Pinpoint the cell where the given text exists, returning its [x, y] midpoint coordinate. 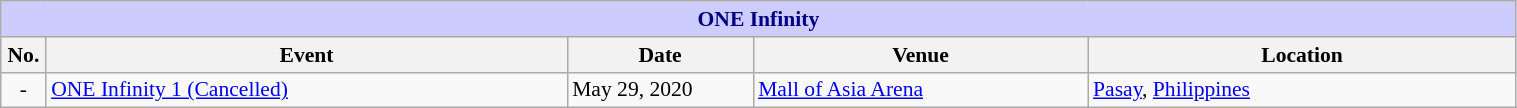
No. [24, 55]
Event [306, 55]
Mall of Asia Arena [920, 90]
- [24, 90]
Date [660, 55]
Location [1302, 55]
ONE Infinity [758, 19]
Venue [920, 55]
ONE Infinity 1 (Cancelled) [306, 90]
Pasay, Philippines [1302, 90]
May 29, 2020 [660, 90]
